Find where the given text appears and provide that cell's center as (X, Y) coordinate. 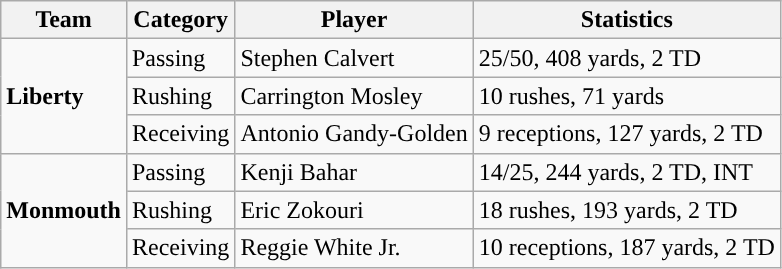
Reggie White Jr. (354, 248)
Antonio Gandy-Golden (354, 134)
Carrington Mosley (354, 96)
9 receptions, 127 yards, 2 TD (626, 134)
Stephen Calvert (354, 58)
Category (180, 20)
Liberty (64, 96)
18 rushes, 193 yards, 2 TD (626, 210)
Eric Zokouri (354, 210)
10 receptions, 187 yards, 2 TD (626, 248)
Statistics (626, 20)
Monmouth (64, 210)
14/25, 244 yards, 2 TD, INT (626, 172)
25/50, 408 yards, 2 TD (626, 58)
10 rushes, 71 yards (626, 96)
Kenji Bahar (354, 172)
Player (354, 20)
Team (64, 20)
